Determine the [X, Y] coordinate at the center of the cell enclosing the given text.  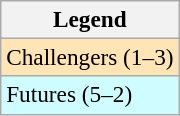
Legend [90, 19]
Futures (5–2) [90, 95]
Challengers (1–3) [90, 57]
